Extract the (X, Y) coordinate from the center of the cell holding the provided text.  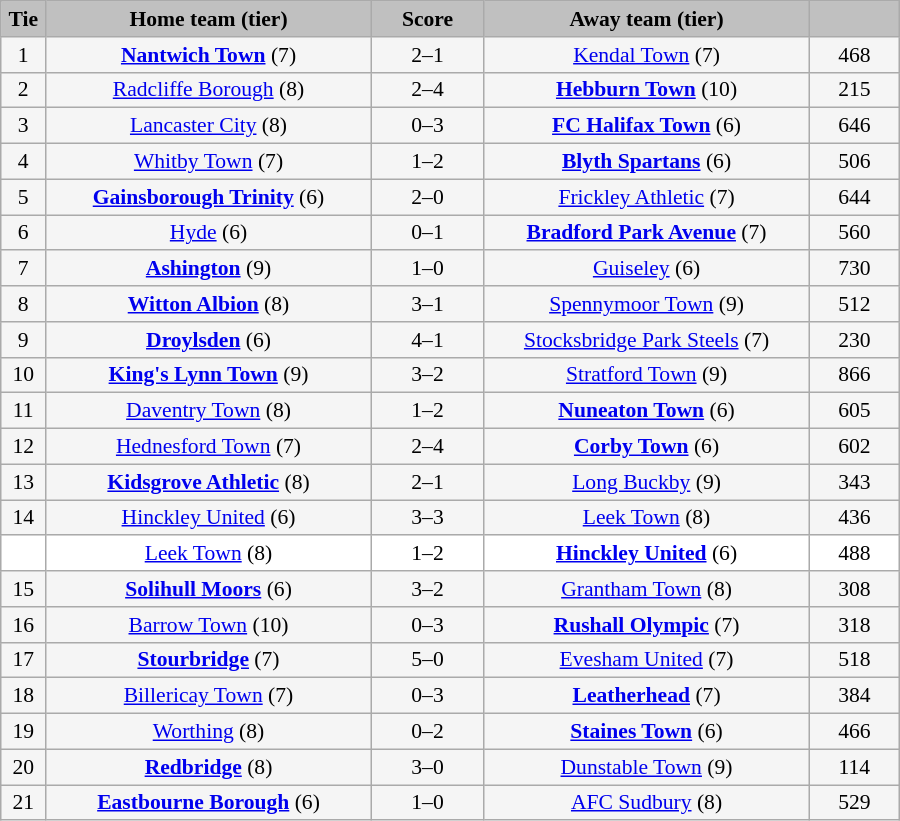
3–0 (427, 767)
343 (854, 482)
3 (24, 126)
Rushall Olympic (7) (647, 625)
Away team (tier) (647, 19)
384 (854, 696)
215 (854, 90)
21 (24, 803)
FC Halifax Town (6) (647, 126)
Long Buckby (9) (647, 482)
Droylsden (6) (209, 340)
Billericay Town (7) (209, 696)
4–1 (427, 340)
318 (854, 625)
19 (24, 732)
114 (854, 767)
Barrow Town (10) (209, 625)
Leatherhead (7) (647, 696)
230 (854, 340)
Score (427, 19)
Guiseley (6) (647, 269)
605 (854, 411)
730 (854, 269)
Kendal Town (7) (647, 55)
Nuneaton Town (6) (647, 411)
Lancaster City (8) (209, 126)
Blyth Spartans (6) (647, 162)
Kidsgrove Athletic (8) (209, 482)
Stocksbridge Park Steels (7) (647, 340)
Bradford Park Avenue (7) (647, 233)
15 (24, 589)
Solihull Moors (6) (209, 589)
468 (854, 55)
13 (24, 482)
Corby Town (6) (647, 447)
644 (854, 197)
488 (854, 554)
466 (854, 732)
Ashington (9) (209, 269)
Home team (tier) (209, 19)
18 (24, 696)
2–0 (427, 197)
436 (854, 518)
602 (854, 447)
5 (24, 197)
308 (854, 589)
Radcliffe Borough (8) (209, 90)
Hebburn Town (10) (647, 90)
2 (24, 90)
Eastbourne Borough (6) (209, 803)
0–1 (427, 233)
20 (24, 767)
Tie (24, 19)
560 (854, 233)
1 (24, 55)
Hednesford Town (7) (209, 447)
529 (854, 803)
Spennymoor Town (9) (647, 304)
512 (854, 304)
14 (24, 518)
6 (24, 233)
7 (24, 269)
Witton Albion (8) (209, 304)
866 (854, 375)
Worthing (8) (209, 732)
17 (24, 660)
Whitby Town (7) (209, 162)
3–3 (427, 518)
11 (24, 411)
3–1 (427, 304)
5–0 (427, 660)
Daventry Town (8) (209, 411)
AFC Sudbury (8) (647, 803)
646 (854, 126)
0–2 (427, 732)
Gainsborough Trinity (6) (209, 197)
Staines Town (6) (647, 732)
Evesham United (7) (647, 660)
12 (24, 447)
Redbridge (8) (209, 767)
Frickley Athletic (7) (647, 197)
King's Lynn Town (9) (209, 375)
Grantham Town (8) (647, 589)
10 (24, 375)
16 (24, 625)
518 (854, 660)
Stourbridge (7) (209, 660)
Dunstable Town (9) (647, 767)
9 (24, 340)
Hyde (6) (209, 233)
8 (24, 304)
Nantwich Town (7) (209, 55)
Stratford Town (9) (647, 375)
506 (854, 162)
4 (24, 162)
